Return (X, Y) of the center of cell containing provided text 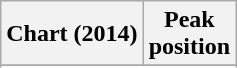
Chart (2014) (72, 34)
Peakposition (189, 34)
